Search for the cell housing the specified text and yield its (x, y) center coordinate. 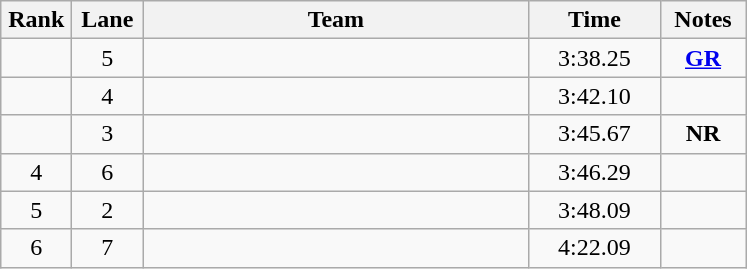
Time (594, 20)
GR (703, 58)
3:48.09 (594, 210)
3 (108, 134)
Team (336, 20)
NR (703, 134)
3:46.29 (594, 172)
Rank (36, 20)
3:42.10 (594, 96)
4:22.09 (594, 248)
3:38.25 (594, 58)
Lane (108, 20)
7 (108, 248)
3:45.67 (594, 134)
Notes (703, 20)
2 (108, 210)
